Determine the [x, y] coordinate at the center of the cell enclosing the given text.  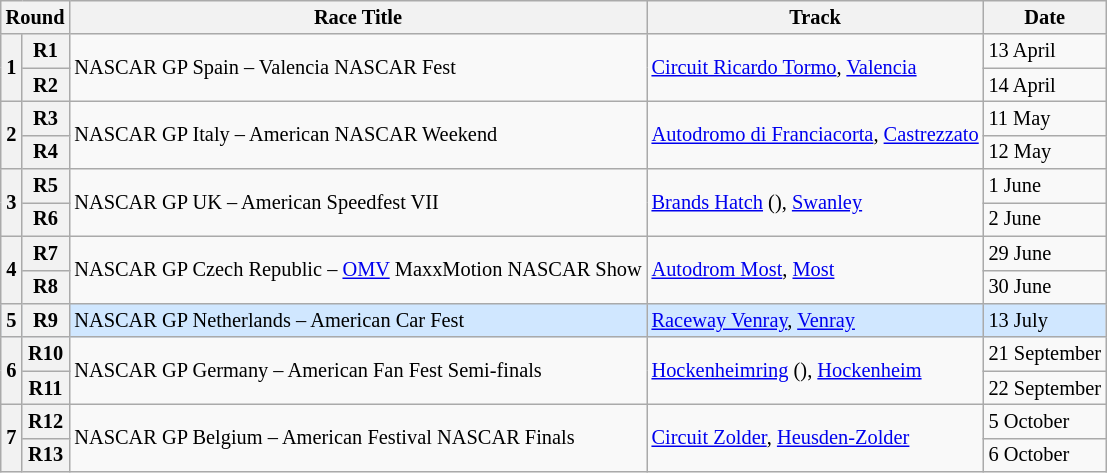
Autodromo di Franciacorta, Castrezzato [816, 134]
R8 [46, 287]
R3 [46, 118]
21 September [1045, 354]
Raceway Venray, Venray [816, 320]
R2 [46, 85]
R9 [46, 320]
3 [12, 202]
NASCAR GP UK – American Speedfest VII [358, 202]
6 October [1045, 455]
1 June [1045, 186]
R4 [46, 152]
R6 [46, 219]
12 May [1045, 152]
NASCAR GP Germany – American Fan Fest Semi-finals [358, 370]
R10 [46, 354]
Hockenheimring (), Hockenheim [816, 370]
R11 [46, 388]
7 [12, 438]
11 May [1045, 118]
Race Title [358, 17]
2 [12, 134]
NASCAR GP Spain – Valencia NASCAR Fest [358, 68]
Brands Hatch (), Swanley [816, 202]
NASCAR GP Belgium – American Festival NASCAR Finals [358, 438]
1 [12, 68]
30 June [1045, 287]
5 October [1045, 421]
NASCAR GP Czech Republic – OMV MaxxMotion NASCAR Show [358, 270]
14 April [1045, 85]
R12 [46, 421]
Autodrom Most, Most [816, 270]
R7 [46, 253]
Circuit Zolder, Heusden-Zolder [816, 438]
29 June [1045, 253]
R5 [46, 186]
Date [1045, 17]
4 [12, 270]
22 September [1045, 388]
R13 [46, 455]
Round [36, 17]
Track [816, 17]
5 [12, 320]
NASCAR GP Italy – American NASCAR Weekend [358, 134]
6 [12, 370]
2 June [1045, 219]
Circuit Ricardo Tormo, Valencia [816, 68]
R1 [46, 51]
13 April [1045, 51]
13 July [1045, 320]
NASCAR GP Netherlands – American Car Fest [358, 320]
